Scan for the cell matching the given text and deliver its (X, Y) coordinate at center. 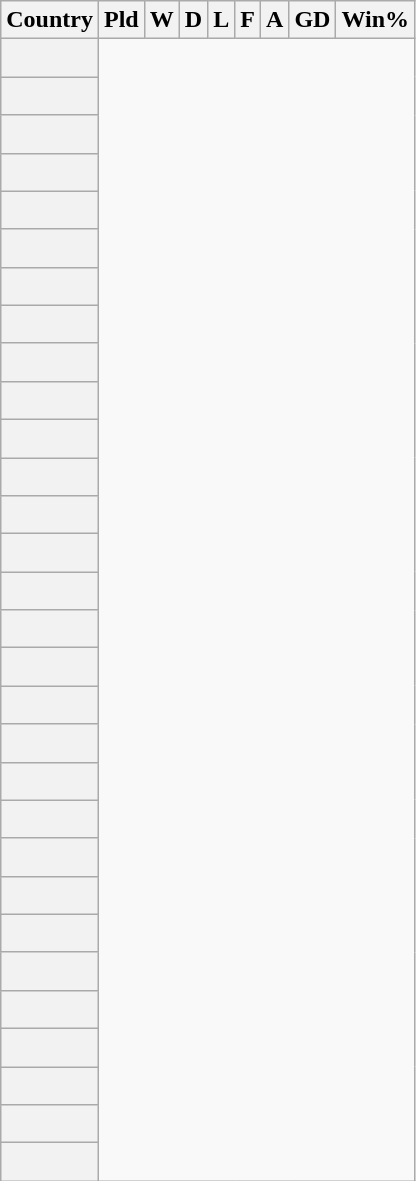
Country (50, 20)
Pld (121, 20)
D (193, 20)
W (162, 20)
L (222, 20)
A (275, 20)
GD (312, 20)
F (248, 20)
Win% (376, 20)
